Locate the cell with the specified text and output its (X, Y) center coordinate. 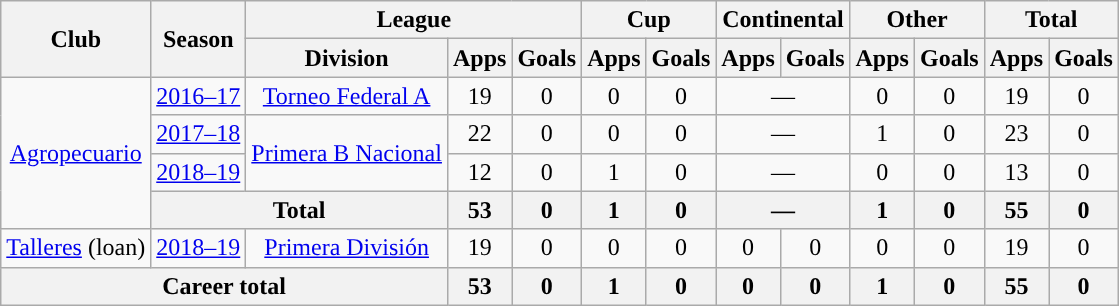
Club (76, 39)
Season (198, 39)
Other (917, 20)
Primera División (347, 248)
Division (347, 58)
2017–18 (198, 134)
Primera B Nacional (347, 153)
13 (1016, 172)
Cup (649, 20)
22 (479, 134)
Agropecuario (76, 153)
Continental (783, 20)
Talleres (loan) (76, 248)
Career total (224, 286)
23 (1016, 134)
League (414, 20)
Torneo Federal A (347, 96)
12 (479, 172)
2016–17 (198, 96)
